Provide the [x, y] coordinate of the cell's center where the given text is located.  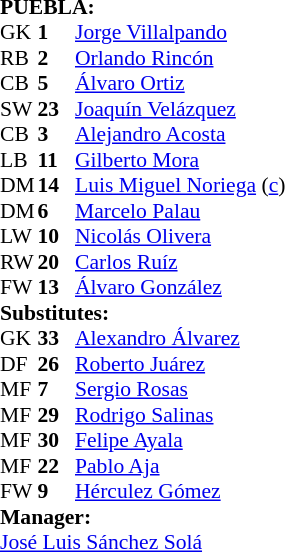
29 [57, 415]
Álvaro Ortiz [180, 83]
Nicolás Olivera [180, 237]
33 [57, 339]
Alexandro Álvarez [180, 339]
26 [57, 364]
Joaquín Velázquez [180, 109]
Alejandro Acosta [180, 135]
DF [19, 364]
SW [19, 109]
Hérculez Gómez [180, 491]
11 [57, 160]
Pablo Aja [180, 466]
Luis Miguel Noriega (c) [180, 185]
Marcelo Palau [180, 211]
22 [57, 466]
Carlos Ruíz [180, 262]
LB [19, 160]
20 [57, 262]
1 [57, 33]
6 [57, 211]
30 [57, 441]
RB [19, 58]
Felipe Ayala [180, 441]
Roberto Juárez [180, 364]
23 [57, 109]
LW [19, 237]
Sergio Rosas [180, 389]
3 [57, 135]
2 [57, 58]
RW [19, 262]
Álvaro González [180, 287]
Manager: [142, 517]
10 [57, 237]
Gilberto Mora [180, 160]
14 [57, 185]
9 [57, 491]
13 [57, 287]
Rodrigo Salinas [180, 415]
Orlando Rincón [180, 58]
5 [57, 83]
Jorge Villalpando [180, 33]
Substitutes: [142, 313]
7 [57, 389]
